From the cell containing the given text, extract its center point as (x, y) coordinate. 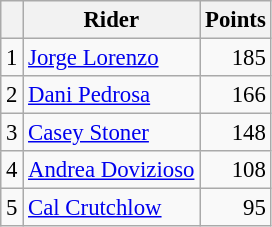
185 (236, 58)
Dani Pedrosa (112, 95)
Rider (112, 20)
Jorge Lorenzo (112, 58)
Casey Stoner (112, 133)
1 (12, 58)
Points (236, 20)
108 (236, 170)
95 (236, 208)
4 (12, 170)
Andrea Dovizioso (112, 170)
3 (12, 133)
148 (236, 133)
Cal Crutchlow (112, 208)
166 (236, 95)
2 (12, 95)
5 (12, 208)
